Pinpoint the cell where the given text exists, returning its [X, Y] midpoint coordinate. 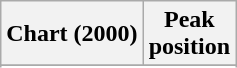
Chart (2000) [72, 34]
Peakposition [189, 34]
